Provide the [x, y] coordinate of the cell's center where the given text is located.  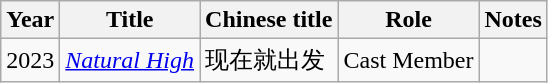
Role [408, 20]
Notes [513, 20]
Cast Member [408, 60]
2023 [30, 60]
Title [130, 20]
Natural High [130, 60]
Chinese title [269, 20]
Year [30, 20]
现在就出发 [269, 60]
